Return the (X, Y) coordinate for the center point of the cell that contains the specified text.  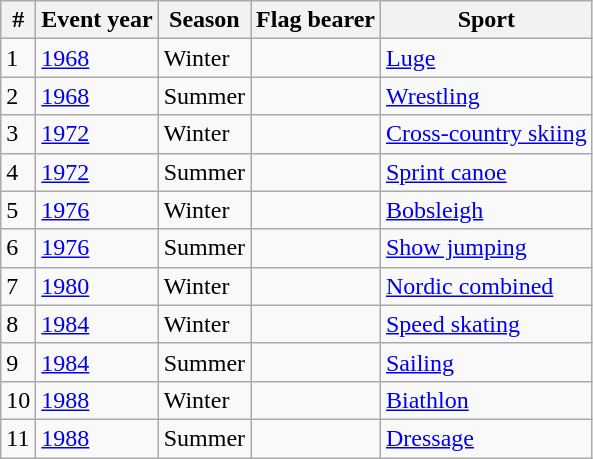
Bobsleigh (486, 210)
7 (18, 286)
5 (18, 210)
10 (18, 400)
Sport (486, 20)
Cross-country skiing (486, 134)
Sailing (486, 362)
Dressage (486, 438)
1980 (97, 286)
8 (18, 324)
6 (18, 248)
Sprint canoe (486, 172)
Luge (486, 58)
11 (18, 438)
Flag bearer (316, 20)
Biathlon (486, 400)
Event year (97, 20)
3 (18, 134)
Nordic combined (486, 286)
1 (18, 58)
4 (18, 172)
Show jumping (486, 248)
2 (18, 96)
Speed skating (486, 324)
Wrestling (486, 96)
9 (18, 362)
Season (204, 20)
# (18, 20)
